Determine the [X, Y] coordinate at the center of the cell enclosing the given text.  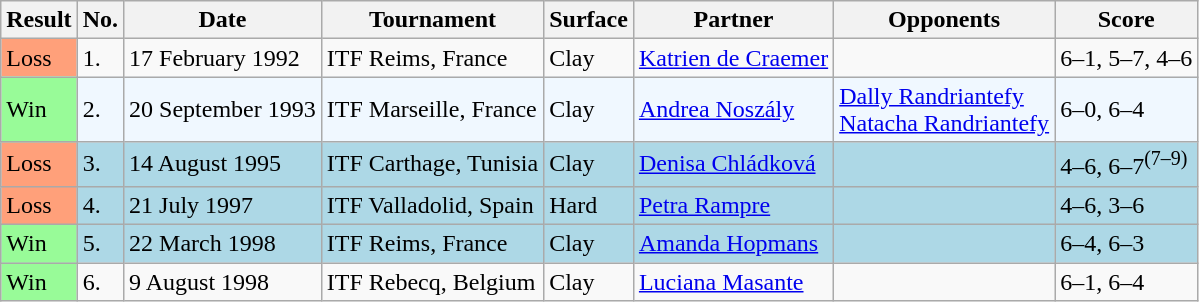
Partner [733, 20]
Petra Rampre [733, 205]
ITF Valladolid, Spain [432, 205]
6–1, 5–7, 4–6 [1126, 58]
1. [100, 58]
22 March 1998 [223, 244]
6–4, 6–3 [1126, 244]
21 July 1997 [223, 205]
3. [100, 164]
ITF Carthage, Tunisia [432, 164]
ITF Rebecq, Belgium [432, 282]
4–6, 3–6 [1126, 205]
Andrea Noszály [733, 110]
Amanda Hopmans [733, 244]
Dally Randriantefy Natacha Randriantefy [944, 110]
No. [100, 20]
Tournament [432, 20]
Score [1126, 20]
Katrien de Craemer [733, 58]
Luciana Masante [733, 282]
Surface [589, 20]
9 August 1998 [223, 282]
4. [100, 205]
ITF Marseille, France [432, 110]
Hard [589, 205]
14 August 1995 [223, 164]
20 September 1993 [223, 110]
5. [100, 244]
Opponents [944, 20]
17 February 1992 [223, 58]
Date [223, 20]
6–0, 6–4 [1126, 110]
Denisa Chládková [733, 164]
6. [100, 282]
2. [100, 110]
4–6, 6–7(7–9) [1126, 164]
6–1, 6–4 [1126, 282]
Result [39, 20]
